Pinpoint the cell where the given text exists, returning its [x, y] midpoint coordinate. 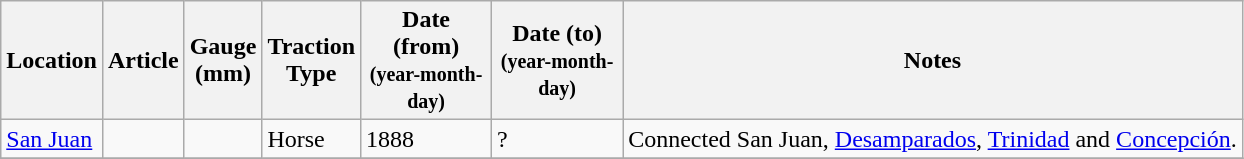
TractionType [312, 60]
Horse [312, 139]
Connected San Juan, Desamparados, Trinidad and Concepción. [933, 139]
? [558, 139]
Date (from)(year-month-day) [426, 60]
Article [143, 60]
Notes [933, 60]
Date (to)(year-month-day) [558, 60]
Location [52, 60]
Gauge (mm) [223, 60]
1888 [426, 139]
San Juan [52, 139]
